Output the (X, Y) coordinate of the center of the cell containing the given text.  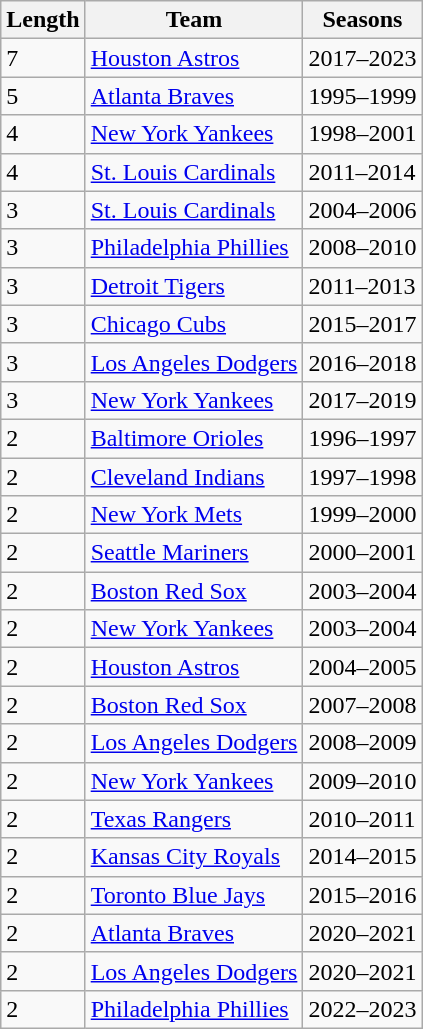
2008–2009 (362, 743)
Cleveland Indians (194, 477)
2009–2010 (362, 781)
2010–2011 (362, 819)
2014–2015 (362, 857)
2015–2016 (362, 895)
7 (43, 58)
1996–1997 (362, 438)
1999–2000 (362, 515)
2000–2001 (362, 553)
Baltimore Orioles (194, 438)
2011–2014 (362, 172)
Seasons (362, 20)
2017–2023 (362, 58)
2008–2010 (362, 248)
Length (43, 20)
2007–2008 (362, 705)
Kansas City Royals (194, 857)
2004–2005 (362, 667)
1995–1999 (362, 96)
New York Mets (194, 515)
1997–1998 (362, 477)
2022–2023 (362, 1009)
2017–2019 (362, 400)
1998–2001 (362, 134)
2015–2017 (362, 324)
Toronto Blue Jays (194, 895)
Seattle Mariners (194, 553)
Chicago Cubs (194, 324)
2016–2018 (362, 362)
Team (194, 20)
Texas Rangers (194, 819)
Detroit Tigers (194, 286)
5 (43, 96)
2004–2006 (362, 210)
2011–2013 (362, 286)
